Capture the cell that displays the provided text and extract its [X, Y] central coordinate. 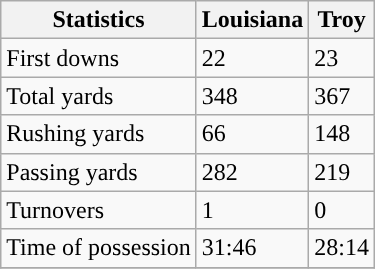
148 [342, 134]
367 [342, 96]
First downs [99, 58]
Troy [342, 20]
28:14 [342, 248]
23 [342, 58]
22 [252, 58]
Time of possession [99, 248]
Louisiana [252, 20]
Turnovers [99, 210]
282 [252, 172]
Rushing yards [99, 134]
66 [252, 134]
Statistics [99, 20]
Total yards [99, 96]
0 [342, 210]
Passing yards [99, 172]
31:46 [252, 248]
348 [252, 96]
1 [252, 210]
219 [342, 172]
